Capture the cell that displays the provided text and extract its [x, y] central coordinate. 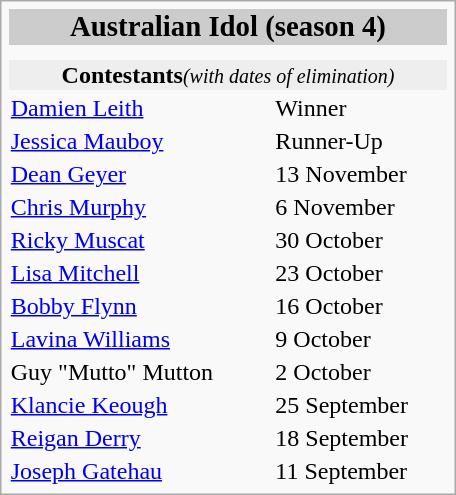
25 September [360, 405]
23 October [360, 273]
Klancie Keough [140, 405]
Joseph Gatehau [140, 471]
13 November [360, 174]
Bobby Flynn [140, 306]
Dean Geyer [140, 174]
30 October [360, 240]
Chris Murphy [140, 207]
Contestants(with dates of elimination) [228, 75]
Damien Leith [140, 108]
Australian Idol (season 4) [228, 27]
Ricky Muscat [140, 240]
18 September [360, 438]
Lisa Mitchell [140, 273]
Guy "Mutto" Mutton [140, 372]
16 October [360, 306]
Lavina Williams [140, 339]
6 November [360, 207]
2 October [360, 372]
Jessica Mauboy [140, 141]
Winner [360, 108]
Reigan Derry [140, 438]
Runner-Up [360, 141]
11 September [360, 471]
9 October [360, 339]
